Identify which cell holds the provided text, then report its (x, y) central coordinate. 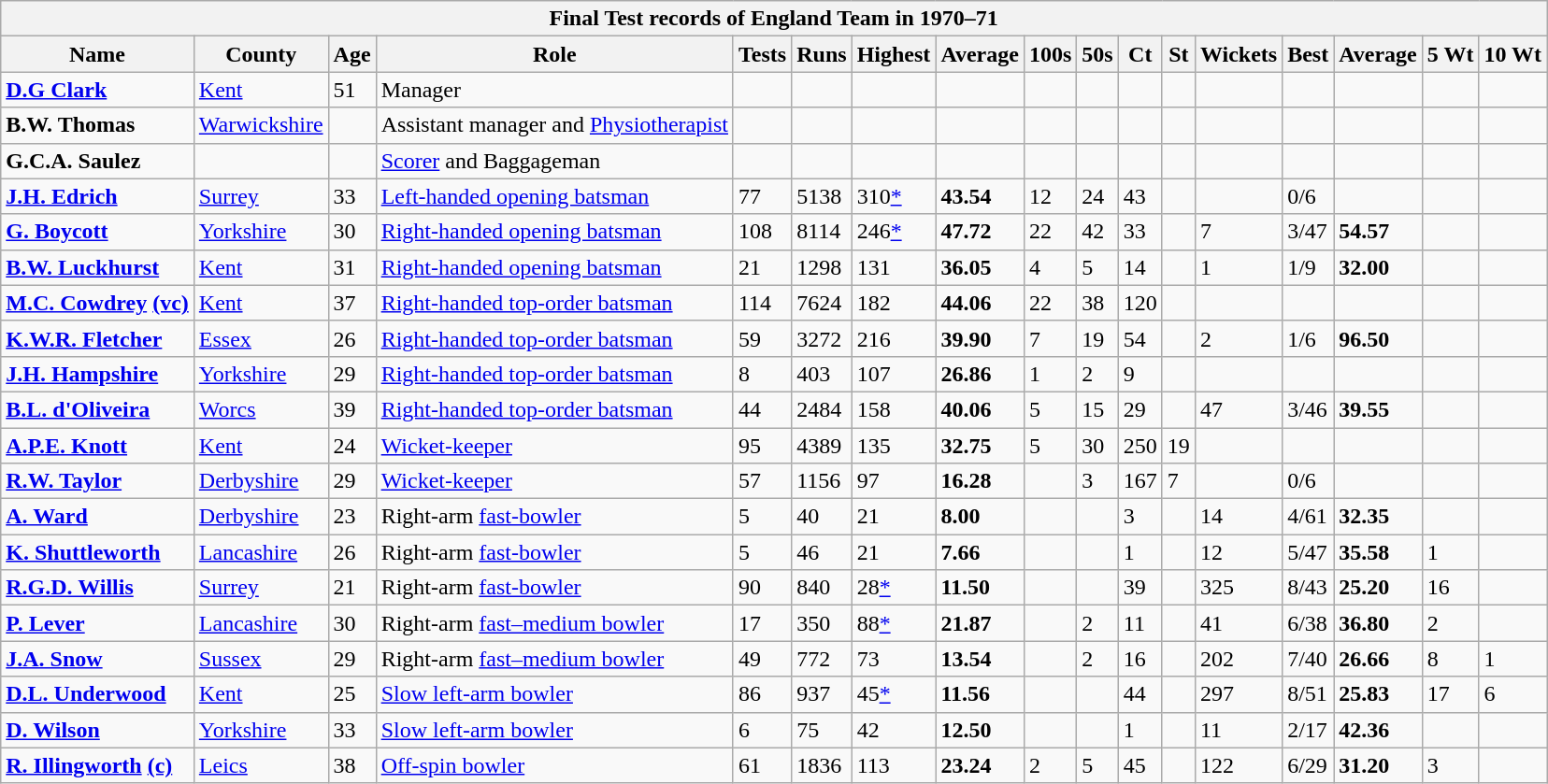
216 (894, 338)
51 (351, 90)
B.W. Thomas (97, 125)
11.56 (980, 694)
25 (351, 694)
772 (822, 659)
46 (822, 552)
7.66 (980, 552)
35.58 (1378, 552)
26.86 (980, 374)
246* (894, 232)
77 (762, 196)
86 (762, 694)
42.36 (1378, 730)
Essex (261, 338)
D. Wilson (97, 730)
44.06 (980, 303)
54.57 (1378, 232)
5138 (822, 196)
47 (1238, 409)
7/40 (1309, 659)
120 (1140, 303)
Role (554, 54)
R.G.D. Willis (97, 588)
8/51 (1309, 694)
16.28 (980, 481)
113 (894, 765)
158 (894, 409)
23 (351, 517)
26.66 (1378, 659)
50s (1097, 54)
202 (1238, 659)
97 (894, 481)
G. Boycott (97, 232)
Worcs (261, 409)
8114 (822, 232)
25.20 (1378, 588)
B.W. Luckhurst (97, 267)
39.55 (1378, 409)
31.20 (1378, 765)
350 (822, 623)
57 (762, 481)
40.06 (980, 409)
9 (1140, 374)
36.05 (980, 267)
A. Ward (97, 517)
131 (894, 267)
1298 (822, 267)
32.75 (980, 446)
6/38 (1309, 623)
G.C.A. Saulez (97, 161)
122 (1238, 765)
88* (894, 623)
Left-handed opening batsman (554, 196)
R. Illingworth (c) (97, 765)
6/29 (1309, 765)
Wickets (1238, 54)
75 (822, 730)
4/61 (1309, 517)
40 (822, 517)
Assistant manager and Physiotherapist (554, 125)
25.83 (1378, 694)
297 (1238, 694)
182 (894, 303)
840 (822, 588)
32.35 (1378, 517)
5/47 (1309, 552)
P. Lever (97, 623)
21.87 (980, 623)
43.54 (980, 196)
90 (762, 588)
Age (351, 54)
28* (894, 588)
107 (894, 374)
49 (762, 659)
96.50 (1378, 338)
8/43 (1309, 588)
54 (1140, 338)
5 Wt (1451, 54)
K.W.R. Fletcher (97, 338)
R.W. Taylor (97, 481)
135 (894, 446)
95 (762, 446)
310* (894, 196)
15 (1097, 409)
Tests (762, 54)
4389 (822, 446)
2/17 (1309, 730)
Manager (554, 90)
7624 (822, 303)
J.H. Hampshire (97, 374)
23.24 (980, 765)
41 (1238, 623)
A.P.E. Knott (97, 446)
47.72 (980, 232)
Leics (261, 765)
Off-spin bowler (554, 765)
403 (822, 374)
100s (1050, 54)
12.50 (980, 730)
11.50 (980, 588)
1156 (822, 481)
D.G Clark (97, 90)
2484 (822, 409)
Warwickshire (261, 125)
937 (822, 694)
39.90 (980, 338)
Highest (894, 54)
325 (1238, 588)
37 (351, 303)
Ct (1140, 54)
D.L. Underwood (97, 694)
36.80 (1378, 623)
Name (97, 54)
J.H. Edrich (97, 196)
114 (762, 303)
Best (1309, 54)
B.L. d'Oliveira (97, 409)
13.54 (980, 659)
167 (1140, 481)
St (1178, 54)
43 (1140, 196)
32.00 (1378, 267)
Scorer and Baggageman (554, 161)
J.A. Snow (97, 659)
31 (351, 267)
1836 (822, 765)
108 (762, 232)
61 (762, 765)
3272 (822, 338)
K. Shuttleworth (97, 552)
Sussex (261, 659)
3/47 (1309, 232)
45* (894, 694)
County (261, 54)
73 (894, 659)
M.C. Cowdrey (vc) (97, 303)
10 Wt (1512, 54)
Final Test records of England Team in 1970–71 (774, 19)
1/6 (1309, 338)
1/9 (1309, 267)
59 (762, 338)
Runs (822, 54)
3/46 (1309, 409)
250 (1140, 446)
8.00 (980, 517)
45 (1140, 765)
4 (1050, 267)
